From the cell containing the given text, extract its center point as (x, y) coordinate. 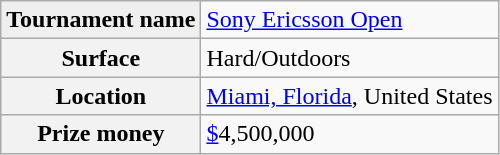
Tournament name (101, 20)
Hard/Outdoors (350, 58)
Location (101, 96)
Surface (101, 58)
Miami, Florida, United States (350, 96)
$4,500,000 (350, 134)
Sony Ericsson Open (350, 20)
Prize money (101, 134)
